Find where the given text appears and provide that cell's center as (X, Y) coordinate. 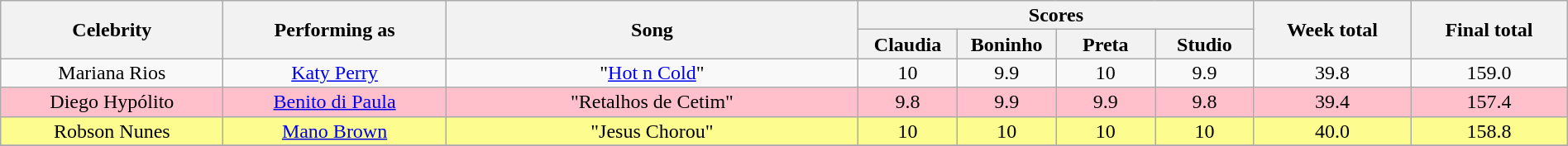
Final total (1489, 30)
"Retalhos de Cetim" (652, 102)
Song (652, 30)
158.8 (1489, 130)
"Hot n Cold" (652, 73)
Katy Perry (334, 73)
Claudia (908, 45)
Robson Nunes (112, 130)
40.0 (1331, 130)
Week total (1331, 30)
Diego Hypólito (112, 102)
39.4 (1331, 102)
Performing as (334, 30)
159.0 (1489, 73)
Boninho (1006, 45)
Celebrity (112, 30)
39.8 (1331, 73)
"Jesus Chorou" (652, 130)
157.4 (1489, 102)
Mariana Rios (112, 73)
Mano Brown (334, 130)
Preta (1106, 45)
Scores (1056, 15)
Studio (1205, 45)
Benito di Paula (334, 102)
